Return the [x, y] coordinate for the center point of the cell that contains the specified text.  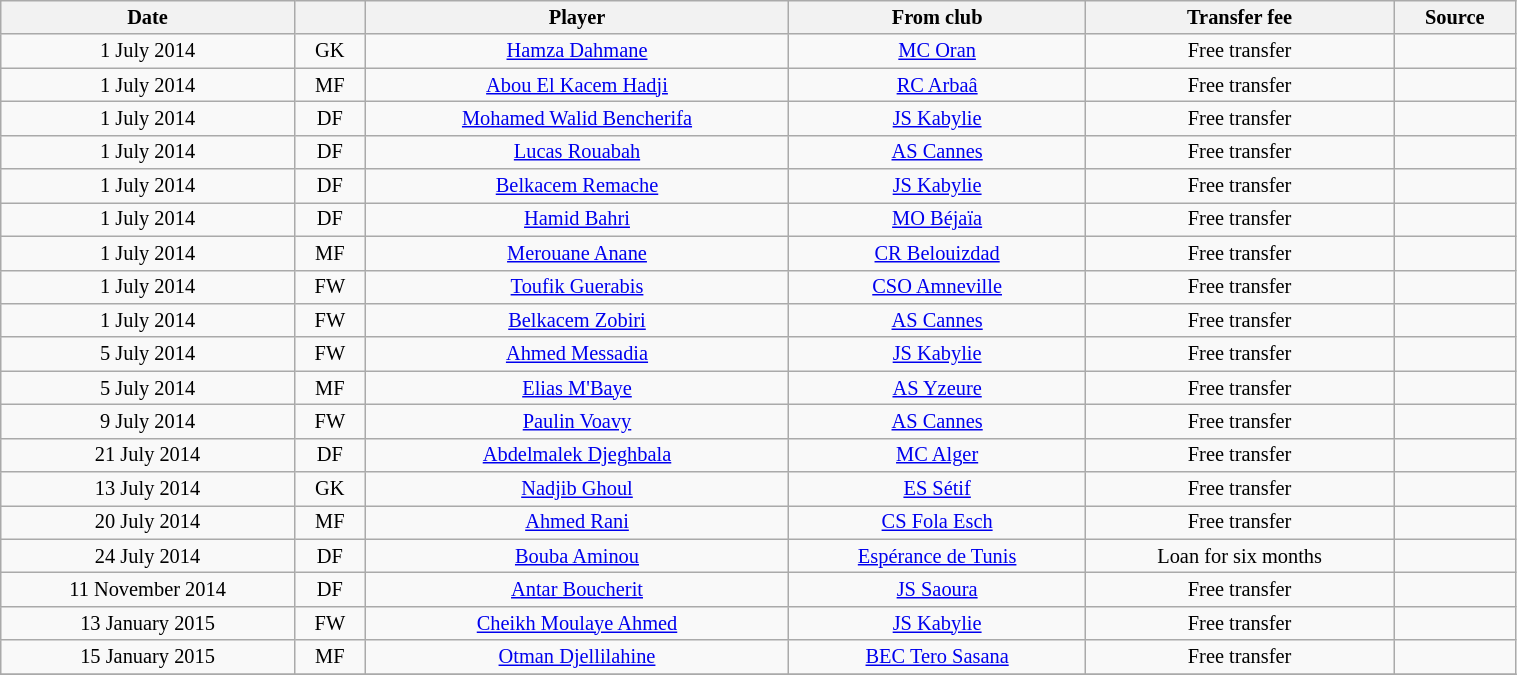
21 July 2014 [148, 455]
24 July 2014 [148, 556]
Ahmed Rani [576, 522]
MC Alger [938, 455]
Hamid Bahri [576, 219]
Otman Djellilahine [576, 657]
CSO Amneville [938, 287]
Lucas Rouabah [576, 152]
9 July 2014 [148, 421]
Transfer fee [1240, 17]
From club [938, 17]
MC Oran [938, 51]
CR Belouizdad [938, 253]
Elias M'Baye [576, 388]
Abdelmalek Djeghbala [576, 455]
Date [148, 17]
CS Fola Esch [938, 522]
Player [576, 17]
Merouane Anane [576, 253]
Hamza Dahmane [576, 51]
20 July 2014 [148, 522]
Belkacem Zobiri [576, 320]
AS Yzeure [938, 388]
Source [1455, 17]
Antar Boucherit [576, 589]
Belkacem Remache [576, 186]
BEC Tero Sasana [938, 657]
JS Saoura [938, 589]
RC Arbaâ [938, 85]
Mohamed Walid Bencherifa [576, 118]
Abou El Kacem Hadji [576, 85]
15 January 2015 [148, 657]
Paulin Voavy [576, 421]
MO Béjaïa [938, 219]
13 January 2015 [148, 623]
Ahmed Messadia [576, 354]
13 July 2014 [148, 489]
11 November 2014 [148, 589]
Cheikh Moulaye Ahmed [576, 623]
Espérance de Tunis [938, 556]
Nadjib Ghoul [576, 489]
ES Sétif [938, 489]
Toufik Guerabis [576, 287]
Bouba Aminou [576, 556]
Loan for six months [1240, 556]
